Find where the given text appears and provide that cell's center as (x, y) coordinate. 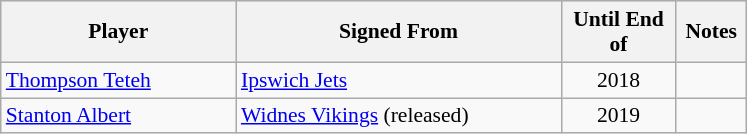
Player (118, 32)
Thompson Teteh (118, 80)
Widnes Vikings (released) (398, 116)
Signed From (398, 32)
2018 (618, 80)
Notes (711, 32)
Until End of (618, 32)
Ipswich Jets (398, 80)
2019 (618, 116)
Stanton Albert (118, 116)
